From the cell containing the given text, extract its center point as [x, y] coordinate. 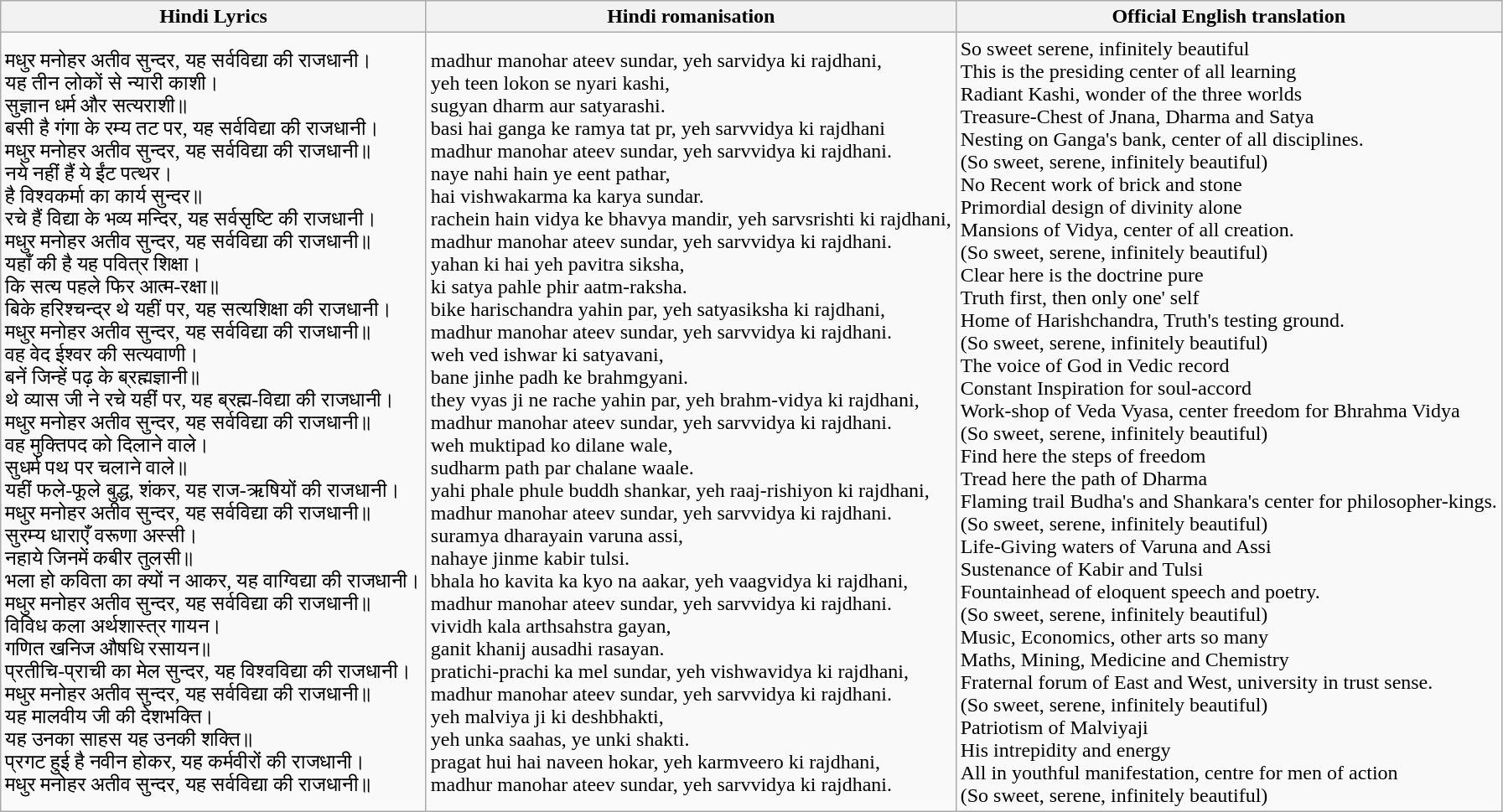
Hindi Lyrics [214, 17]
Official English translation [1229, 17]
Hindi romanisation [691, 17]
